Extract the (x, y) coordinate from the center of the cell holding the provided text.  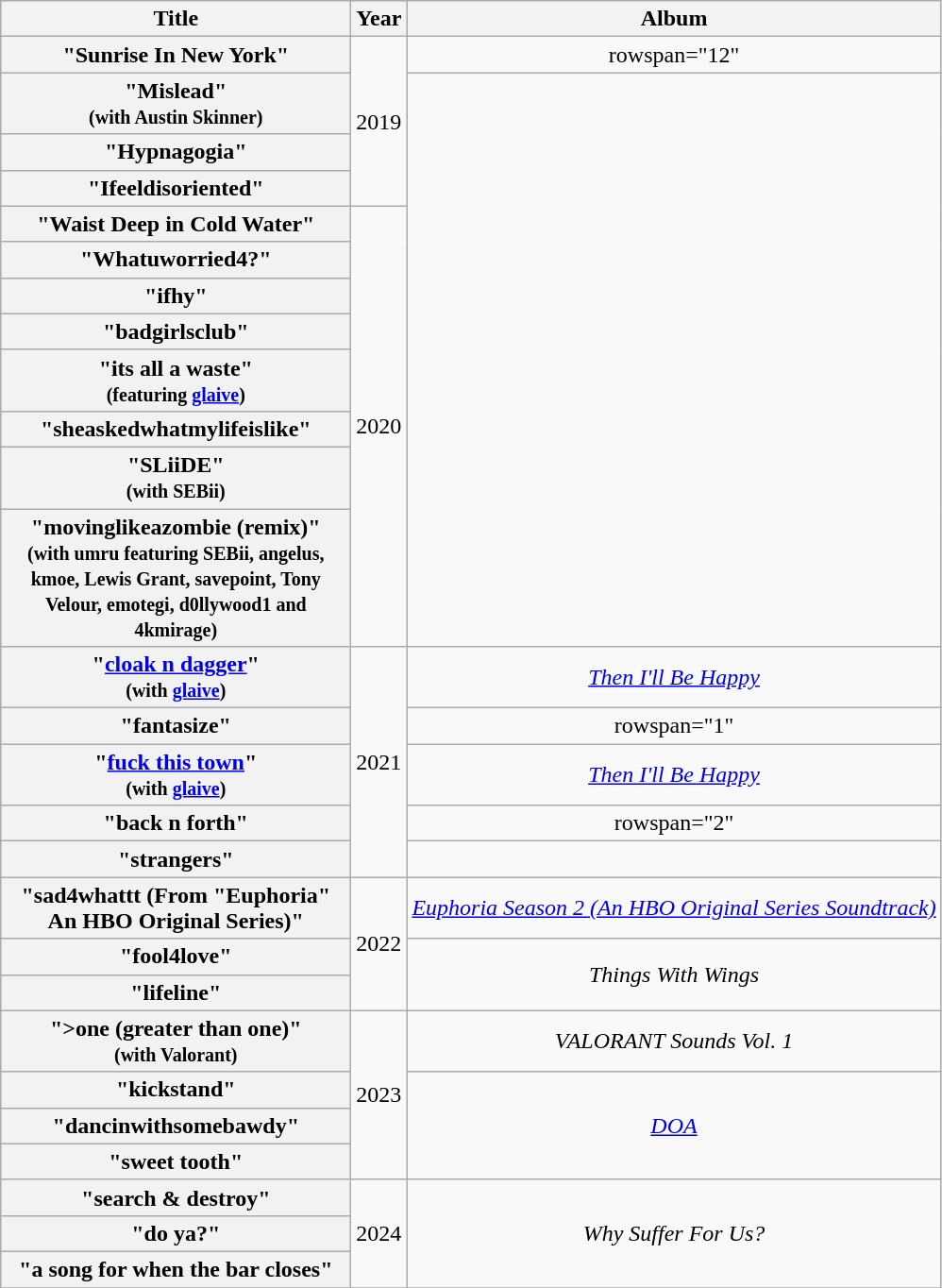
"lifeline" (176, 992)
"back n forth" (176, 823)
"sweet tooth" (176, 1161)
2019 (379, 121)
"search & destroy" (176, 1197)
"movinglikeazombie (remix)"(with umru featuring SEBii, angelus, kmoe, Lewis Grant, savepoint, Tony Velour, emotegi, d0llywood1 and 4kmirage) (176, 577)
VALORANT Sounds Vol. 1 (674, 1041)
"do ya?" (176, 1233)
"badgirlsclub" (176, 331)
"ifhy" (176, 296)
"fuck this town"(with glaive) (176, 774)
Euphoria Season 2 (An HBO Original Series Soundtrack) (674, 908)
"kickstand" (176, 1090)
"fantasize" (176, 726)
"Mislead"(with Austin Skinner) (176, 104)
"sheaskedwhatmylifeislike" (176, 429)
"Sunrise In New York" (176, 55)
2023 (379, 1095)
"Whatuworried4?" (176, 260)
"Ifeeldisoriented" (176, 188)
DOA (674, 1126)
Album (674, 19)
"Hypnagogia" (176, 152)
rowspan="2" (674, 823)
"a song for when the bar closes" (176, 1269)
Things With Wings (674, 974)
"SLiiDE"(with SEBii) (176, 478)
">one (greater than one)"(with Valorant) (176, 1041)
Year (379, 19)
"strangers" (176, 859)
2024 (379, 1233)
rowspan="1" (674, 726)
2020 (379, 426)
"cloak n dagger"(with glaive) (176, 678)
Title (176, 19)
Why Suffer For Us? (674, 1233)
"fool4love" (176, 957)
"Waist Deep in Cold Water" (176, 224)
2022 (379, 944)
"sad4whattt (From "Euphoria" An HBO Original Series)" (176, 908)
"its all a waste"(featuring glaive) (176, 380)
2021 (379, 762)
rowspan="12" (674, 55)
"dancinwithsomebawdy" (176, 1126)
